Extract the [x, y] coordinate from the center of the cell holding the provided text.  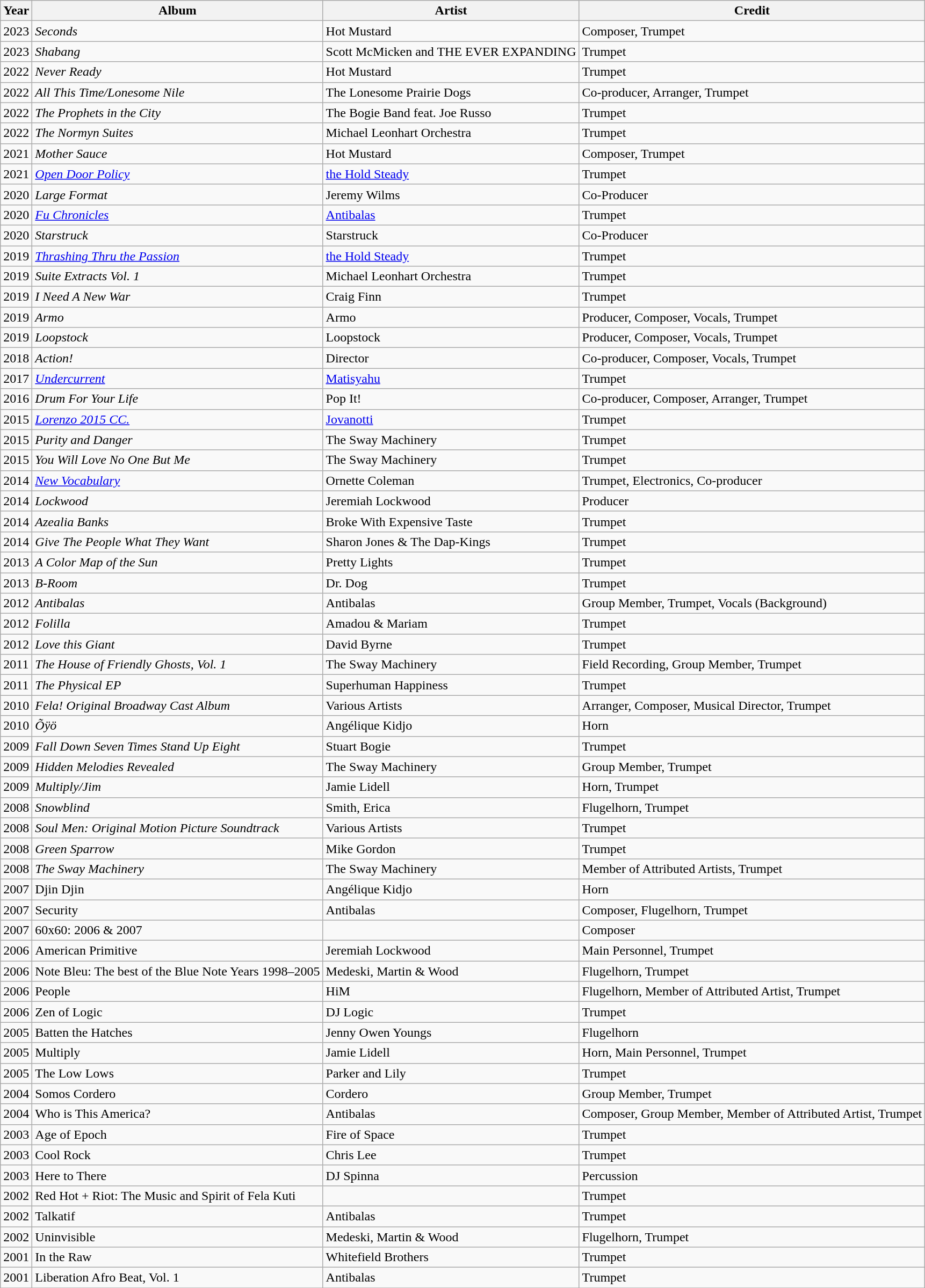
Broke With Expensive Taste [451, 521]
2018 [16, 358]
DJ Logic [451, 1012]
Horn, Trumpet [752, 787]
The House of Friendly Ghosts, Vol. 1 [177, 665]
Co-producer, Arranger, Trumpet [752, 92]
Multiply/Jim [177, 787]
Batten the Hatches [177, 1032]
Soul Men: Original Motion Picture Soundtrack [177, 828]
Co-producer, Composer, Vocals, Trumpet [752, 358]
Producer [752, 501]
Red Hot + Riot: The Music and Spirit of Fela Kuti [177, 1196]
The Normyn Suites [177, 133]
Cordero [451, 1094]
Drum For Your Life [177, 399]
David Byrne [451, 644]
Composer, Flugelhorn, Trumpet [752, 910]
Folilla [177, 624]
Chris Lee [451, 1155]
Group Member, Trumpet, Vocals (Background) [752, 603]
Undercurrent [177, 379]
Horn, Main Personnel, Trumpet [752, 1053]
Security [177, 910]
Suite Extracts Vol. 1 [177, 276]
Green Sparrow [177, 848]
The Lonesome Prairie Dogs [451, 92]
2017 [16, 379]
American Primitive [177, 951]
Liberation Afro Beat, Vol. 1 [177, 1278]
Jeremy Wilms [451, 194]
All This Time/Lonesome Nile [177, 92]
Uninvisible [177, 1236]
Co-producer, Composer, Arranger, Trumpet [752, 399]
DJ Spinna [451, 1175]
Matisyahu [451, 379]
Purity and Danger [177, 440]
Main Personnel, Trumpet [752, 951]
Somos Cordero [177, 1094]
The Physical EP [177, 685]
Open Door Policy [177, 174]
Shabang [177, 52]
Zen of Logic [177, 1012]
Never Ready [177, 72]
Smith, Erica [451, 807]
Snowblind [177, 807]
Jenny Owen Youngs [451, 1032]
Parker and Lily [451, 1073]
Hidden Melodies Revealed [177, 767]
Superhuman Happiness [451, 685]
The Bogie Band feat. Joe Russo [451, 113]
Field Recording, Group Member, Trumpet [752, 665]
Large Format [177, 194]
Member of Attributed Artists, Trumpet [752, 869]
Age of Epoch [177, 1134]
Composer, Group Member, Member of Attributed Artist, Trumpet [752, 1114]
Year [16, 11]
Talkatif [177, 1216]
Ornette Coleman [451, 481]
Pretty Lights [451, 562]
Fu Chronicles [177, 215]
Dr. Dog [451, 583]
Lorenzo 2015 CC. [177, 419]
2016 [16, 399]
Who is This America? [177, 1114]
B-Room [177, 583]
Azealia Banks [177, 521]
You Will Love No One But Me [177, 460]
Flugelhorn [752, 1032]
Jovanotti [451, 419]
I Need A New War [177, 297]
Credit [752, 11]
Thrashing Thru the Passion [177, 256]
Director [451, 358]
HiM [451, 992]
Arranger, Composer, Musical Director, Trumpet [752, 705]
Fall Down Seven Times Stand Up Eight [177, 746]
Fela! Original Broadway Cast Album [177, 705]
Seconds [177, 31]
People [177, 992]
Composer [752, 930]
Percussion [752, 1175]
Artist [451, 11]
Amadou & Mariam [451, 624]
Djin Djin [177, 889]
A Color Map of the Sun [177, 562]
Lockwood [177, 501]
New Vocabulary [177, 481]
Mike Gordon [451, 848]
Õÿö [177, 726]
60x60: 2006 & 2007 [177, 930]
Here to There [177, 1175]
Stuart Bogie [451, 746]
Pop It! [451, 399]
Scott McMicken and THE EVER EXPANDING [451, 52]
In the Raw [177, 1257]
The Low Lows [177, 1073]
The Prophets in the City [177, 113]
Mother Sauce [177, 154]
Give The People What They Want [177, 542]
Multiply [177, 1053]
Note Bleu: The best of the Blue Note Years 1998–2005 [177, 971]
Love this Giant [177, 644]
Cool Rock [177, 1155]
Fire of Space [451, 1134]
Album [177, 11]
Action! [177, 358]
Whitefield Brothers [451, 1257]
Flugelhorn, Member of Attributed Artist, Trumpet [752, 992]
Craig Finn [451, 297]
Trumpet, Electronics, Co-producer [752, 481]
Sharon Jones & The Dap-Kings [451, 542]
